Return the (X, Y) coordinate for the center point of the cell that contains the specified text.  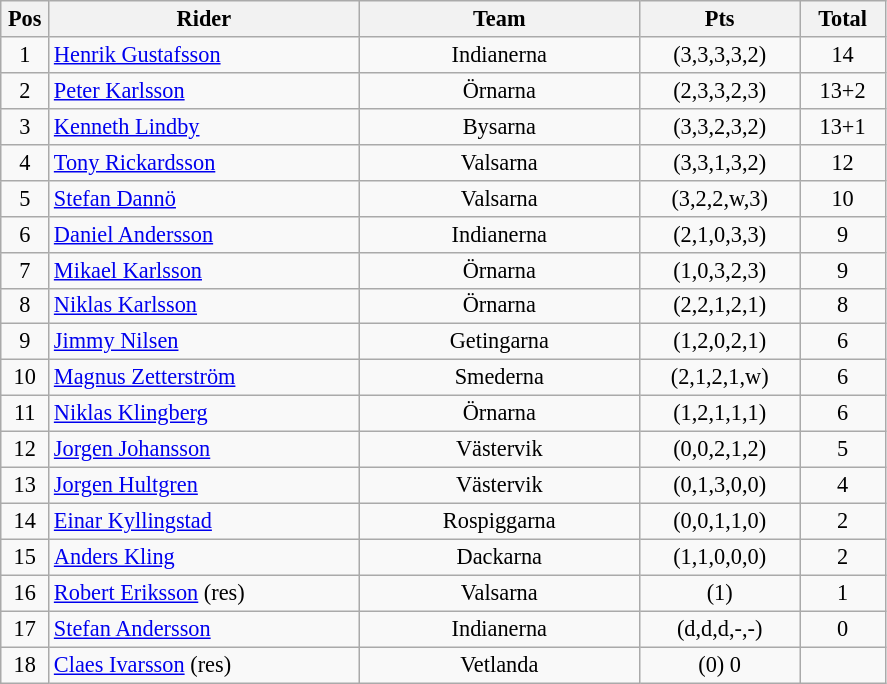
3 (25, 126)
Vetlanda (499, 665)
Jimmy Nilsen (204, 342)
Team (499, 19)
Henrik Gustafsson (204, 55)
13+2 (842, 90)
(1,2,0,2,1) (719, 342)
Daniel Andersson (204, 234)
0 (842, 629)
Tony Rickardsson (204, 162)
Jorgen Johansson (204, 450)
Einar Kyllingstad (204, 521)
Niklas Karlsson (204, 306)
Niklas Klingberg (204, 414)
Robert Eriksson (res) (204, 593)
(2,3,3,2,3) (719, 90)
(0,1,3,0,0) (719, 485)
(2,1,0,3,3) (719, 234)
13+1 (842, 126)
(1,2,1,1,1) (719, 414)
13 (25, 485)
(3,3,3,3,2) (719, 55)
Total (842, 19)
15 (25, 557)
(3,2,2,w,3) (719, 198)
Getingarna (499, 342)
Claes Ivarsson (res) (204, 665)
(1) (719, 593)
Jorgen Hultgren (204, 485)
(d,d,d,-,-) (719, 629)
(1,1,0,0,0) (719, 557)
(0) 0 (719, 665)
Rospiggarna (499, 521)
Anders Kling (204, 557)
(2,1,2,1,w) (719, 378)
Smederna (499, 378)
(3,3,2,3,2) (719, 126)
Stefan Andersson (204, 629)
(0,0,1,1,0) (719, 521)
17 (25, 629)
7 (25, 270)
11 (25, 414)
16 (25, 593)
Bysarna (499, 126)
Pos (25, 19)
Magnus Zetterström (204, 378)
Stefan Dannö (204, 198)
(0,0,2,1,2) (719, 450)
Mikael Karlsson (204, 270)
(3,3,1,3,2) (719, 162)
(1,0,3,2,3) (719, 270)
Peter Karlsson (204, 90)
Pts (719, 19)
Rider (204, 19)
18 (25, 665)
Kenneth Lindby (204, 126)
Dackarna (499, 557)
(2,2,1,2,1) (719, 306)
